Pinpoint the cell where the given text exists, returning its (x, y) midpoint coordinate. 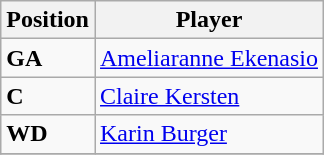
Karin Burger (208, 134)
C (48, 96)
WD (48, 134)
GA (48, 58)
Position (48, 20)
Ameliaranne Ekenasio (208, 58)
Player (208, 20)
Claire Kersten (208, 96)
